Find where the given text appears and provide that cell's center as (X, Y) coordinate. 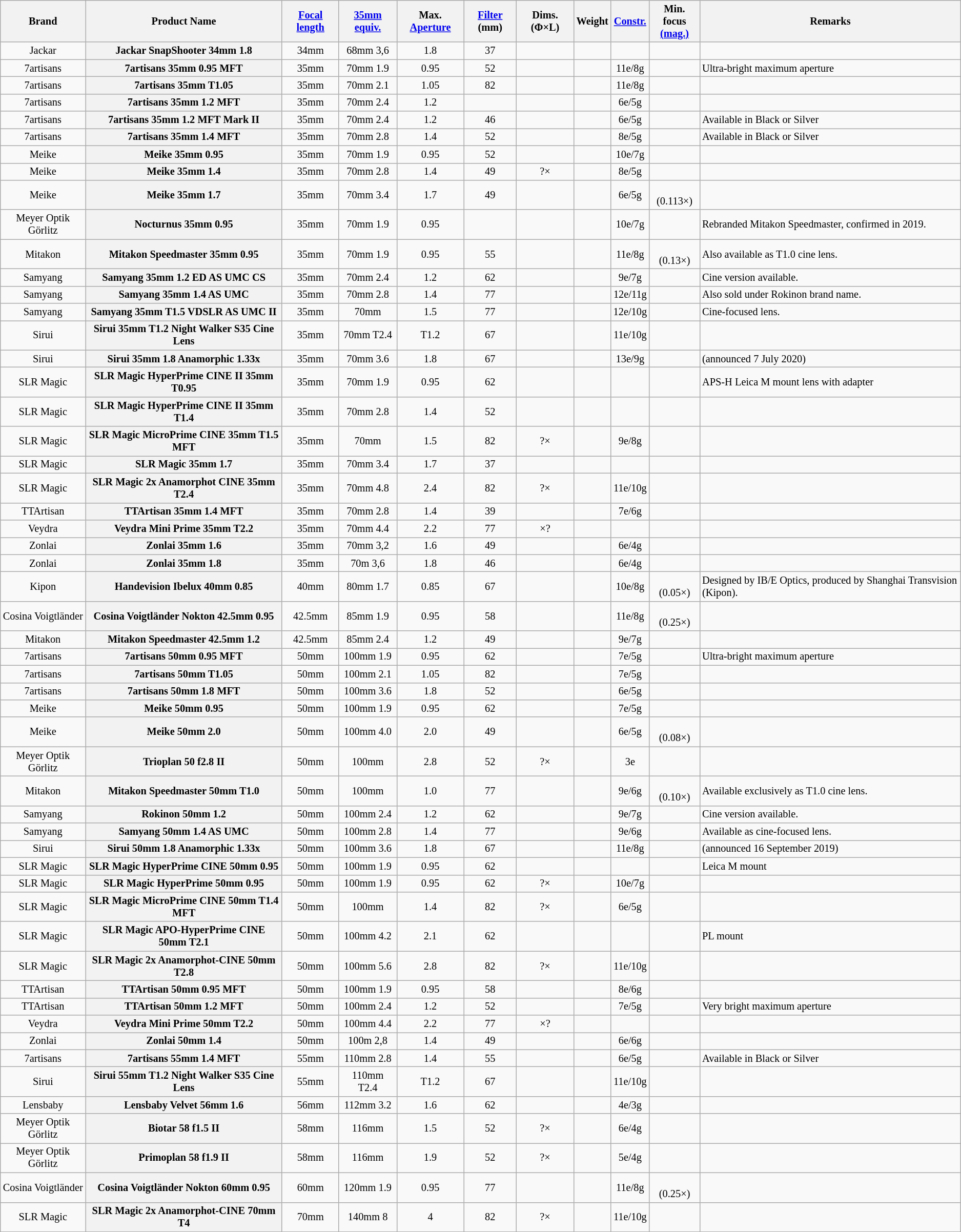
Biotar 58 f1.5 II (184, 1128)
SLR Magic HyperPrime CINE II 35mm T1.4 (184, 412)
Product Name (184, 21)
85mm 1.9 (368, 616)
Sirui 35mm 1.8 Anamorphic 1.33x (184, 359)
Sirui 50mm 1.8 Anamorphic 1.33x (184, 849)
SLR Magic 2x Anamorphot-CINE 70mm T4 (184, 1217)
100mm 4.2 (368, 936)
70mm T2.4 (368, 335)
Meike 35mm 1.7 (184, 195)
Jackar SnapShooter 34mm 1.8 (184, 51)
70mm 2.1 (368, 85)
80mm 1.7 (368, 586)
Cine-focused lens. (830, 312)
70m 3,6 (368, 563)
Zonlai 35mm 1.8 (184, 563)
100m 2,8 (368, 1041)
70mm 4.8 (368, 488)
110mm T2.4 (368, 1082)
(0.08×) (674, 732)
Leica M mount (830, 866)
Meike 35mm 0.95 (184, 154)
Veydra Mini Prime 35mm T2.2 (184, 528)
Veydra Mini Prime 50mm T2.2 (184, 1024)
68mm 3,6 (368, 51)
Constr. (630, 21)
70mm 4.4 (368, 528)
Brand (43, 21)
Samyang 35mm 1.4 AS UMC (184, 295)
Also available as T1.0 cine lens. (830, 254)
7artisans 50mm 1.8 MFT (184, 691)
100mm 2.1 (368, 674)
Filter (mm) (490, 21)
140mm 8 (368, 1217)
SLR Magic MicroPrime CINE 50mm T1.4 MFT (184, 907)
6e/6g (630, 1041)
60mm (311, 1187)
Zonlai 50mm 1.4 (184, 1041)
Primoplan 58 f1.9 II (184, 1158)
Meike 35mm 1.4 (184, 172)
1.9 (431, 1158)
(announced 7 July 2020) (830, 359)
Cosina Voigtländer Nokton 42.5mm 0.95 (184, 616)
Lensbaby (43, 1105)
TTArtisan 50mm 1.2 MFT (184, 1007)
Min. focus(mag.) (674, 21)
Samyang 50mm 1.4 AS UMC (184, 832)
Designed by IB/E Optics, produced by Shanghai Transvision (Kipon). (830, 586)
10e/8g (630, 586)
120mm 1.9 (368, 1187)
TTArtisan 35mm 1.4 MFT (184, 511)
Focal length (311, 21)
100mm 2.8 (368, 832)
PL mount (830, 936)
2.4 (431, 488)
100mm 5.6 (368, 966)
Cosina Voigtländer Nokton 60mm 0.95 (184, 1187)
(0.13×) (674, 254)
Jackar (43, 51)
SLR Magic HyperPrime CINE II 35mm T0.95 (184, 382)
4 (431, 1217)
7artisans 50mm 0.95 MFT (184, 656)
TTArtisan 50mm 0.95 MFT (184, 989)
40mm (311, 586)
SLR Magic HyperPrime 50mm 0.95 (184, 884)
70mm 3,2 (368, 546)
8e/6g (630, 989)
(announced 16 September 2019) (830, 849)
2.0 (431, 732)
2.1 (431, 936)
Meike 50mm 2.0 (184, 732)
Handevision Ibelux 40mm 0.85 (184, 586)
Sirui 35mm T1.2 Night Walker S35 Cine Lens (184, 335)
Available as cine-focused lens. (830, 832)
7artisans 55mm 1.4 MFT (184, 1058)
100mm 4.0 (368, 732)
Rebranded Mitakon Speedmaster, confirmed in 2019. (830, 224)
35mm equiv. (368, 21)
7artisans 35mm T1.05 (184, 85)
Mitakon Speedmaster 50mm T1.0 (184, 791)
Rokinon 50mm 1.2 (184, 814)
Available exclusively as T1.0 cine lens. (830, 791)
34mm (311, 51)
Also sold under Rokinon brand name. (830, 295)
110mm 2.8 (368, 1058)
Trioplan 50 f2.8 II (184, 762)
APS-H Leica M mount lens with adapter (830, 382)
Lensbaby Velvet 56mm 1.6 (184, 1105)
Samyang 35mm 1.2 ED AS UMC CS (184, 277)
7artisans 35mm 1.4 MFT (184, 137)
100mm 4.4 (368, 1024)
SLR Magic HyperPrime CINE 50mm 0.95 (184, 866)
(0.10×) (674, 791)
39 (490, 511)
3e (630, 762)
Nocturnus 35mm 0.95 (184, 224)
Mitakon Speedmaster 42.5mm 1.2 (184, 640)
12e/10g (630, 312)
Very bright maximum aperture (830, 1007)
7artisans 35mm 0.95 MFT (184, 68)
Meike 50mm 0.95 (184, 708)
Sirui 55mm T1.2 Night Walker S35 Cine Lens (184, 1082)
Samyang 35mm T1.5 VDSLR AS UMC II (184, 312)
Dims. (Φ×L) (545, 21)
9e/8g (630, 441)
12e/11g (630, 295)
1.0 (431, 791)
SLR Magic 2x Anamorphot-CINE 50mm T2.8 (184, 966)
(0.05×) (674, 586)
Zonlai 35mm 1.6 (184, 546)
Mitakon Speedmaster 35mm 0.95 (184, 254)
7artisans 35mm 1.2 MFT Mark II (184, 120)
5e/4g (630, 1158)
Kipon (43, 586)
SLR Magic APO-HyperPrime CINE 50mm T2.1 (184, 936)
56mm (311, 1105)
7artisans 50mm T1.05 (184, 674)
85mm 2.4 (368, 640)
4e/3g (630, 1105)
Remarks (830, 21)
70mm 3.6 (368, 359)
Max. Aperture (431, 21)
13e/9g (630, 359)
SLR Magic 35mm 1.7 (184, 464)
7e/6g (630, 511)
SLR Magic 2x Anamorphot CINE 35mm T2.4 (184, 488)
(0.113×) (674, 195)
0.85 (431, 586)
112mm 3.2 (368, 1105)
SLR Magic MicroPrime CINE 35mm T1.5 MFT (184, 441)
Weight (592, 21)
7artisans 35mm 1.2 MFT (184, 102)
